Provide the [X, Y] coordinate of the cell's center where the given text is located.  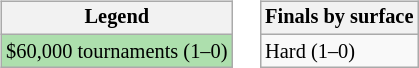
Finals by surface [339, 18]
$60,000 tournaments (1–0) [116, 51]
Hard (1–0) [339, 51]
Legend [116, 18]
